From the cell containing the given text, extract its center point as [x, y] coordinate. 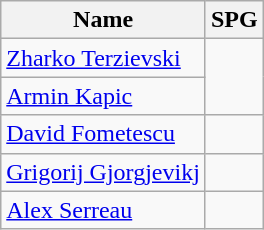
Armin Kapic [104, 96]
Zharko Terzievski [104, 58]
Alex Serreau [104, 210]
Grigorij Gjorgjevikj [104, 172]
Name [104, 20]
David Fometescu [104, 134]
SPG [234, 20]
